For the text-containing cell, return its midpoint in (X, Y) coordinate format. 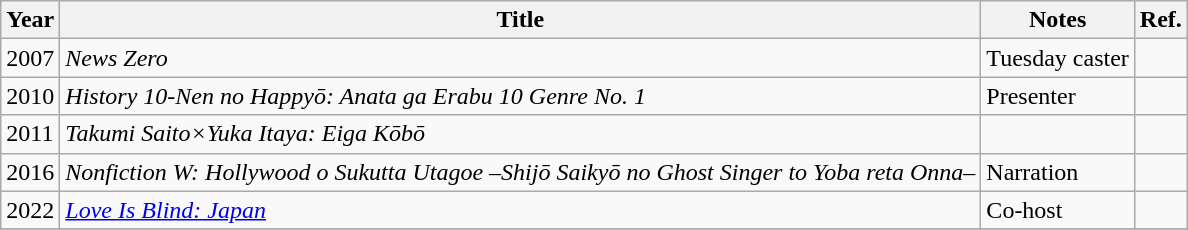
News Zero (520, 58)
Love Is Blind: Japan (520, 210)
2016 (30, 172)
Co-host (1058, 210)
History 10-Nen no Happyō: Anata ga Erabu 10 Genre No. 1 (520, 96)
Nonfiction W: Hollywood o Sukutta Utagoe –Shijō Saikyō no Ghost Singer to Yoba reta Onna– (520, 172)
Year (30, 20)
2010 (30, 96)
Takumi Saito×Yuka Itaya: Eiga Kōbō (520, 134)
Title (520, 20)
Presenter (1058, 96)
Narration (1058, 172)
Tuesday caster (1058, 58)
2007 (30, 58)
2011 (30, 134)
2022 (30, 210)
Ref. (1160, 20)
Notes (1058, 20)
